Capture the cell that displays the provided text and extract its (X, Y) central coordinate. 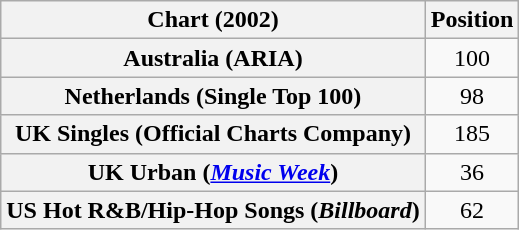
Position (472, 20)
185 (472, 134)
Australia (ARIA) (213, 58)
UK Urban (Music Week) (213, 172)
36 (472, 172)
62 (472, 210)
US Hot R&B/Hip-Hop Songs (Billboard) (213, 210)
UK Singles (Official Charts Company) (213, 134)
100 (472, 58)
Chart (2002) (213, 20)
Netherlands (Single Top 100) (213, 96)
98 (472, 96)
